Determine the (x, y) coordinate at the center of the cell enclosing the given text.  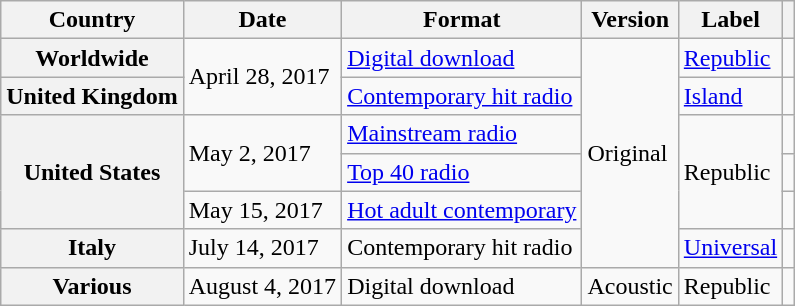
Original (630, 153)
August 4, 2017 (262, 286)
Various (92, 286)
Country (92, 20)
Acoustic (630, 286)
July 14, 2017 (262, 248)
April 28, 2017 (262, 77)
Italy (92, 248)
Format (462, 20)
United Kingdom (92, 96)
May 2, 2017 (262, 153)
Date (262, 20)
United States (92, 172)
Worldwide (92, 58)
Top 40 radio (462, 172)
Label (730, 20)
Version (630, 20)
May 15, 2017 (262, 210)
Mainstream radio (462, 134)
Hot adult contemporary (462, 210)
Island (730, 96)
Universal (730, 248)
